Scan for the cell matching the given text and deliver its (X, Y) coordinate at center. 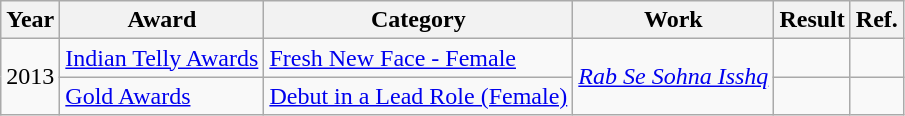
Category (418, 20)
Fresh New Face - Female (418, 58)
Award (162, 20)
Rab Se Sohna Isshq (674, 77)
Work (674, 20)
Year (30, 20)
Debut in a Lead Role (Female) (418, 96)
Ref. (876, 20)
Result (812, 20)
Indian Telly Awards (162, 58)
Gold Awards (162, 96)
2013 (30, 77)
